Return [X, Y] of the center of cell containing provided text 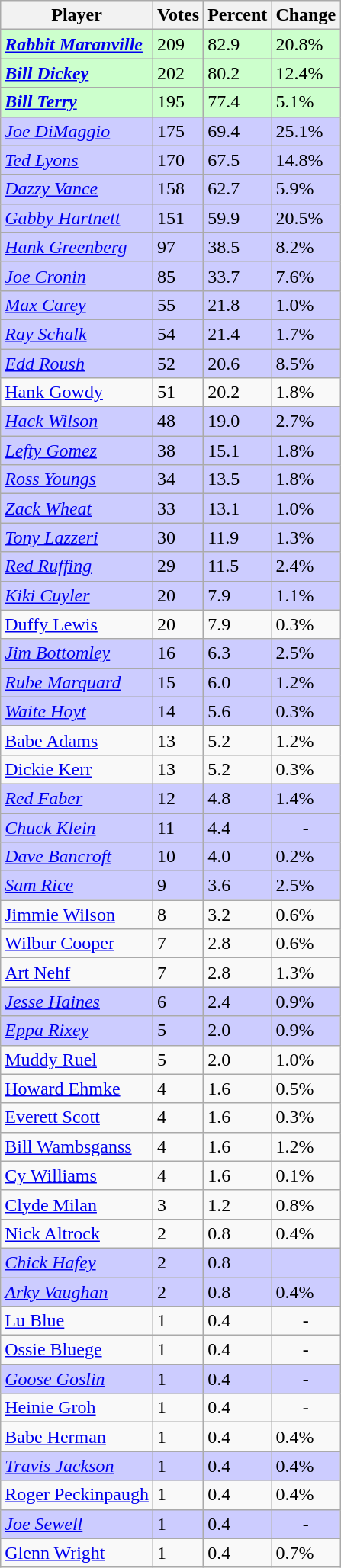
1.4% [306, 798]
Tony Lazzeri [77, 537]
Eppa Rixey [77, 1031]
62.7 [238, 189]
Nick Altrock [77, 1233]
33 [178, 508]
Change [306, 15]
21.4 [238, 334]
Bill Wambsganss [77, 1146]
Red Ruffing [77, 566]
Hank Gowdy [77, 393]
Howard Ehmke [77, 1089]
1.7% [306, 334]
54 [178, 334]
Jesse Haines [77, 1002]
Hank Greenberg [77, 247]
Arky Vaughan [77, 1292]
202 [178, 73]
13.1 [238, 508]
Votes [178, 15]
151 [178, 218]
Sam Rice [77, 886]
20.6 [238, 364]
170 [178, 160]
16 [178, 653]
3.6 [238, 886]
59.9 [238, 218]
4.4 [238, 827]
Glenn Wright [77, 1553]
Chick Hafey [77, 1262]
25.1% [306, 131]
51 [178, 393]
Joe Cronin [77, 276]
52 [178, 364]
0.2% [306, 857]
19.0 [238, 422]
33.7 [238, 276]
Chuck Klein [77, 827]
195 [178, 102]
5.1% [306, 102]
209 [178, 44]
4.0 [238, 857]
Max Carey [77, 305]
Clyde Milan [77, 1204]
82.9 [238, 44]
Art Nehf [77, 973]
6 [178, 1002]
Wilbur Cooper [77, 944]
8 [178, 915]
Percent [238, 15]
Roger Peckinpaugh [77, 1495]
158 [178, 189]
Travis Jackson [77, 1466]
8.5% [306, 364]
15 [178, 682]
2.4% [306, 566]
85 [178, 276]
Goose Goslin [77, 1379]
29 [178, 566]
20.8% [306, 44]
Ted Lyons [77, 160]
77.4 [238, 102]
3.2 [238, 915]
0.8% [306, 1204]
1.2 [238, 1204]
Duffy Lewis [77, 624]
Jimmie Wilson [77, 915]
20.2 [238, 393]
Dave Bancroft [77, 857]
14 [178, 711]
Bill Dickey [77, 73]
12.4% [306, 73]
48 [178, 422]
10 [178, 857]
Cy Williams [77, 1175]
Red Faber [77, 798]
12 [178, 798]
Player [77, 15]
Zack Wheat [77, 508]
Kiki Cuyler [77, 595]
14.8% [306, 160]
55 [178, 305]
Hack Wilson [77, 422]
Joe Sewell [77, 1524]
67.5 [238, 160]
Joe DiMaggio [77, 131]
Edd Roush [77, 364]
3 [178, 1204]
Babe Herman [77, 1437]
11.9 [238, 537]
Bill Terry [77, 102]
2.4 [238, 1002]
13.5 [238, 479]
175 [178, 131]
6.3 [238, 653]
5.6 [238, 711]
0.5% [306, 1089]
Gabby Hartnett [77, 218]
6.0 [238, 682]
Ray Schalk [77, 334]
20.5% [306, 218]
15.1 [238, 451]
0.1% [306, 1175]
Waite Hoyt [77, 711]
38 [178, 451]
0.7% [306, 1553]
21.8 [238, 305]
Ross Youngs [77, 479]
80.2 [238, 73]
69.4 [238, 131]
Everett Scott [77, 1117]
Dickie Kerr [77, 769]
Lu Blue [77, 1321]
Heinie Groh [77, 1408]
7.6% [306, 276]
9 [178, 886]
34 [178, 479]
Muddy Ruel [77, 1060]
4.8 [238, 798]
Babe Adams [77, 740]
Dazzy Vance [77, 189]
Ossie Bluege [77, 1350]
Rabbit Maranville [77, 44]
Jim Bottomley [77, 653]
8.2% [306, 247]
11 [178, 827]
2.7% [306, 422]
38.5 [238, 247]
11.5 [238, 566]
Rube Marquard [77, 682]
5.9% [306, 189]
30 [178, 537]
97 [178, 247]
Lefty Gomez [77, 451]
1.1% [306, 595]
